Capture the cell that displays the provided text and extract its (x, y) central coordinate. 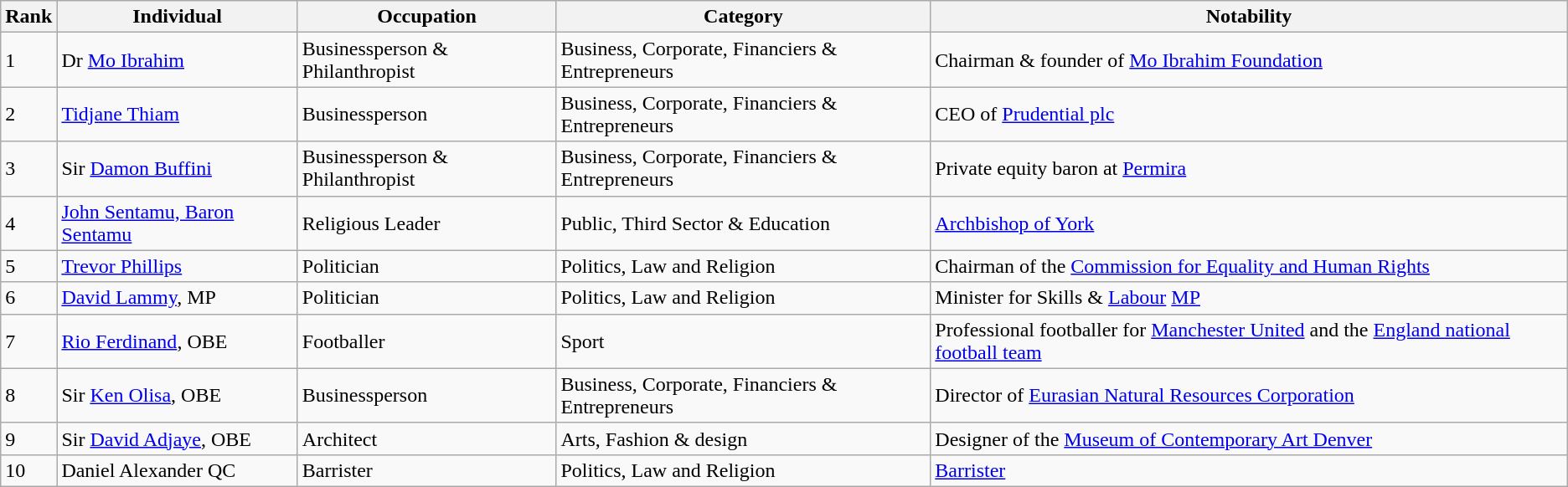
Trevor Phillips (178, 266)
Notability (1249, 17)
Director of Eurasian Natural Resources Corporation (1249, 395)
David Lammy, MP (178, 298)
5 (28, 266)
Chairman of the Commission for Equality and Human Rights (1249, 266)
Archbishop of York (1249, 223)
Religious Leader (427, 223)
Public, Third Sector & Education (744, 223)
Daniel Alexander QC (178, 470)
Chairman & founder of Mo Ibrahim Foundation (1249, 60)
Individual (178, 17)
John Sentamu, Baron Sentamu (178, 223)
Occupation (427, 17)
Sir Damon Buffini (178, 169)
Minister for Skills & Labour MP (1249, 298)
1 (28, 60)
Professional footballer for Manchester United and the England national football team (1249, 341)
Dr Mo Ibrahim (178, 60)
Rank (28, 17)
6 (28, 298)
Arts, Fashion & design (744, 438)
Tidjane Thiam (178, 114)
Private equity baron at Permira (1249, 169)
Sir David Adjaye, OBE (178, 438)
Footballer (427, 341)
9 (28, 438)
10 (28, 470)
Designer of the Museum of Contemporary Art Denver (1249, 438)
CEO of Prudential plc (1249, 114)
8 (28, 395)
Sir Ken Olisa, OBE (178, 395)
Architect (427, 438)
Sport (744, 341)
Rio Ferdinand, OBE (178, 341)
7 (28, 341)
4 (28, 223)
3 (28, 169)
Category (744, 17)
2 (28, 114)
